From the cell containing the given text, extract its center point as (X, Y) coordinate. 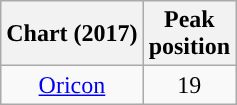
Chart (2017) (72, 34)
Peakposition (189, 34)
Oricon (72, 85)
19 (189, 85)
